Pinpoint the cell where the given text exists, returning its (x, y) midpoint coordinate. 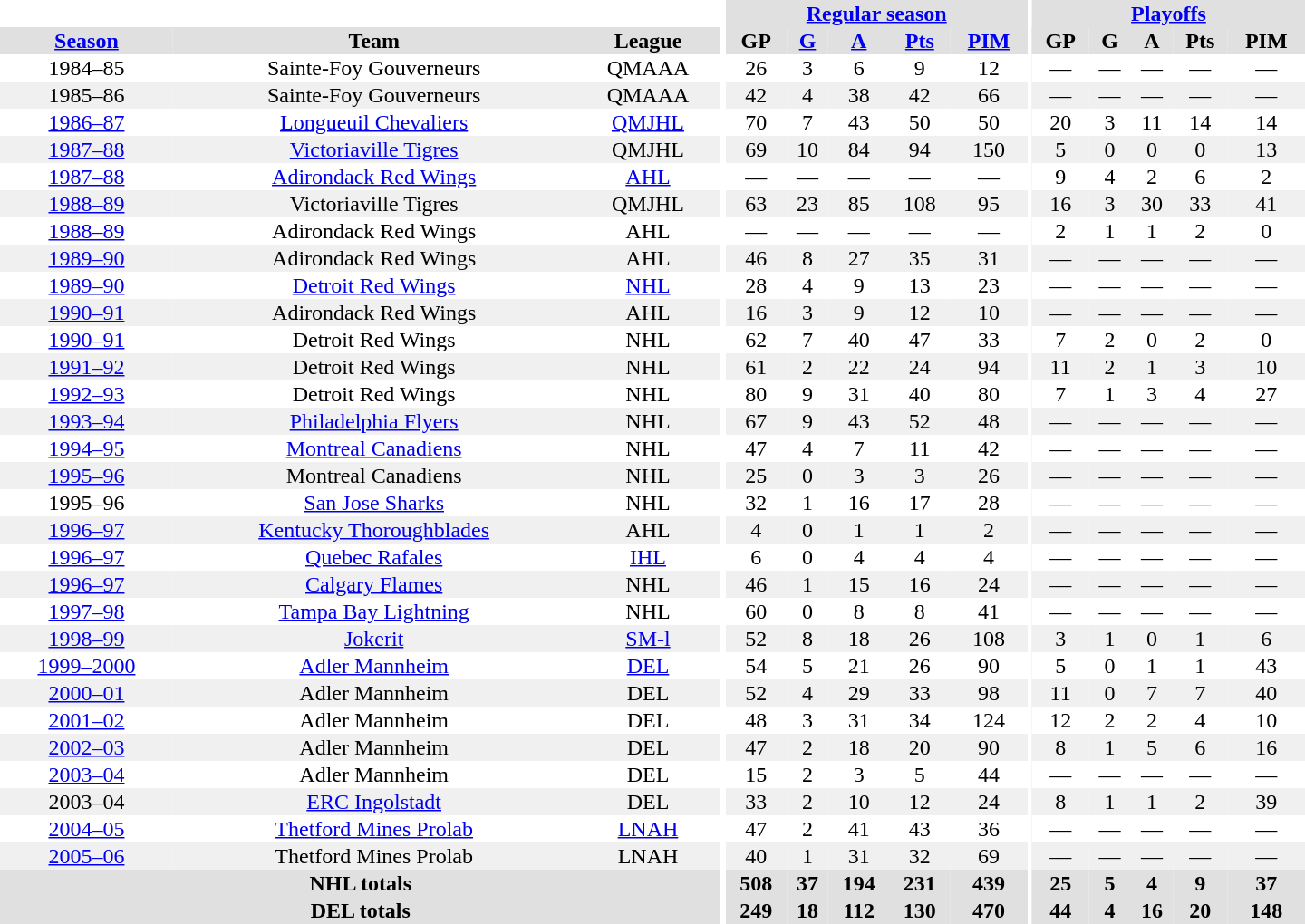
30 (1152, 204)
439 (988, 883)
84 (859, 149)
Playoffs (1169, 14)
San Jose Sharks (373, 503)
2002–03 (87, 747)
Season (87, 41)
38 (859, 95)
1994–95 (87, 448)
231 (919, 883)
1997–98 (87, 611)
1985–86 (87, 95)
70 (756, 122)
17 (919, 503)
35 (919, 258)
IHL (647, 557)
DEL totals (361, 910)
194 (859, 883)
112 (859, 910)
1991–92 (87, 367)
Philadelphia Flyers (373, 421)
66 (988, 95)
39 (1266, 802)
2005–06 (87, 856)
Calgary Flames (373, 584)
124 (988, 720)
29 (859, 693)
98 (988, 693)
1999–2000 (87, 666)
1984–85 (87, 68)
62 (756, 340)
2001–02 (87, 720)
130 (919, 910)
54 (756, 666)
1998–99 (87, 639)
150 (988, 149)
36 (988, 829)
2004–05 (87, 829)
Tampa Bay Lightning (373, 611)
Jokerit (373, 639)
95 (988, 204)
21 (859, 666)
470 (988, 910)
61 (756, 367)
1986–87 (87, 122)
Team (373, 41)
League (647, 41)
2000–01 (87, 693)
Longueuil Chevaliers (373, 122)
1993–94 (87, 421)
Kentucky Thoroughblades (373, 530)
ERC Ingolstadt (373, 802)
148 (1266, 910)
63 (756, 204)
34 (919, 720)
1992–93 (87, 394)
60 (756, 611)
Regular season (877, 14)
SM-l (647, 639)
22 (859, 367)
Quebec Rafales (373, 557)
67 (756, 421)
NHL totals (361, 883)
85 (859, 204)
508 (756, 883)
249 (756, 910)
